Pinpoint the cell where the given text exists, returning its (X, Y) midpoint coordinate. 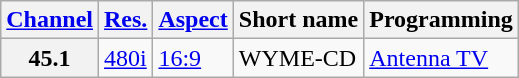
WYME-CD (298, 58)
480i (126, 58)
Short name (298, 20)
Channel (50, 20)
16:9 (193, 58)
Antenna TV (442, 58)
Programming (442, 20)
45.1 (50, 58)
Res. (126, 20)
Aspect (193, 20)
